Locate the cell with the specified text and output its (x, y) center coordinate. 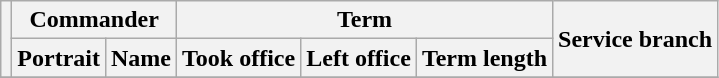
Commander (94, 20)
Term (365, 20)
Left office (359, 58)
Portrait (59, 58)
Term length (484, 58)
Name (140, 58)
Took office (239, 58)
Service branch (636, 39)
